Locate the cell with the specified text and output its [x, y] center coordinate. 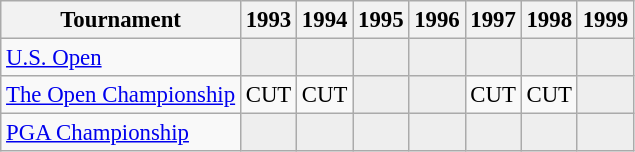
Tournament [121, 20]
1996 [437, 20]
1993 [268, 20]
1998 [549, 20]
PGA Championship [121, 133]
The Open Championship [121, 95]
1994 [325, 20]
1997 [493, 20]
1999 [605, 20]
U.S. Open [121, 58]
1995 [381, 20]
